Identify which cell holds the provided text, then report its [x, y] central coordinate. 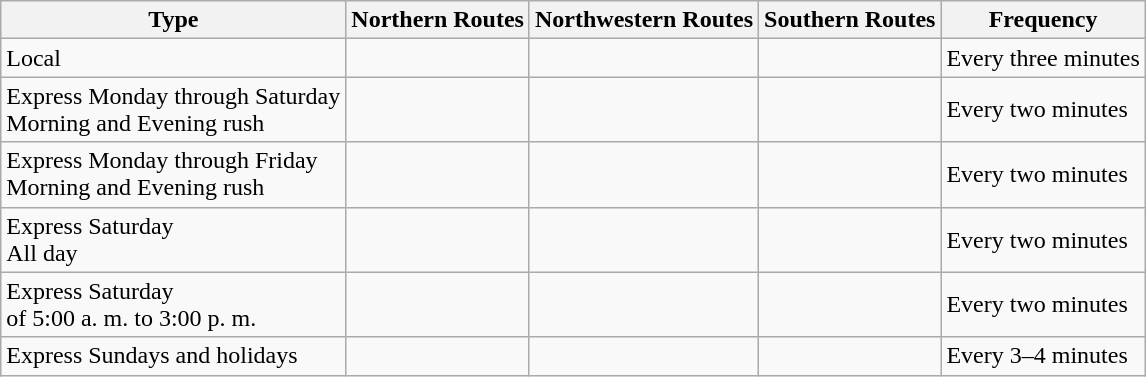
Southern Routes [850, 20]
Express Monday through SaturdayMorning and Evening rush [174, 110]
Express SaturdayAll day [174, 240]
Local [174, 58]
Every 3–4 minutes [1043, 356]
Northern Routes [438, 20]
Express Monday through FridayMorning and Evening rush [174, 174]
Northwestern Routes [644, 20]
Express Saturdayof 5:00 a. m. to 3:00 p. m. [174, 304]
Type [174, 20]
Frequency [1043, 20]
Every three minutes [1043, 58]
Express Sundays and holidays [174, 356]
